Output the [x, y] coordinate of the center of the cell containing the given text.  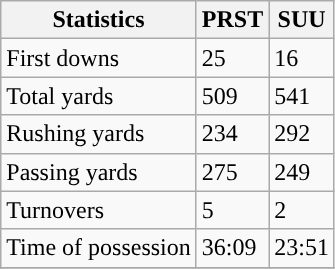
Statistics [99, 20]
292 [302, 134]
SUU [302, 20]
275 [232, 172]
Turnovers [99, 210]
541 [302, 96]
249 [302, 172]
First downs [99, 58]
2 [302, 210]
25 [232, 58]
Total yards [99, 96]
Time of possession [99, 248]
234 [232, 134]
509 [232, 96]
23:51 [302, 248]
36:09 [232, 248]
Passing yards [99, 172]
PRST [232, 20]
16 [302, 58]
5 [232, 210]
Rushing yards [99, 134]
